Determine the [X, Y] coordinate at the center of the cell enclosing the given text.  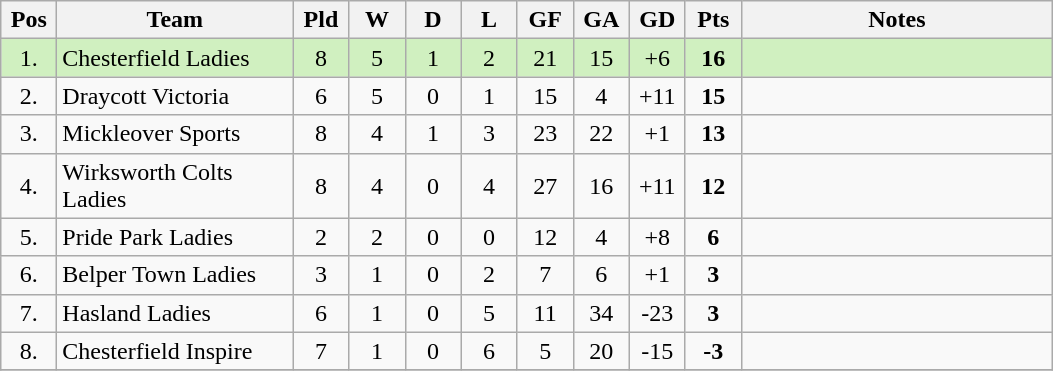
34 [601, 313]
+8 [657, 237]
Belper Town Ladies [175, 275]
Chesterfield Inspire [175, 351]
20 [601, 351]
23 [545, 134]
27 [545, 186]
4. [29, 186]
6. [29, 275]
D [433, 20]
11 [545, 313]
Mickleover Sports [175, 134]
1. [29, 58]
L [489, 20]
7. [29, 313]
2. [29, 96]
22 [601, 134]
8. [29, 351]
Pos [29, 20]
Pld [321, 20]
GF [545, 20]
5. [29, 237]
3. [29, 134]
Pride Park Ladies [175, 237]
Pts [713, 20]
W [377, 20]
21 [545, 58]
Draycott Victoria [175, 96]
13 [713, 134]
-15 [657, 351]
Chesterfield Ladies [175, 58]
Team [175, 20]
Hasland Ladies [175, 313]
-23 [657, 313]
Wirksworth Colts Ladies [175, 186]
GA [601, 20]
+6 [657, 58]
Notes [896, 20]
-3 [713, 351]
GD [657, 20]
